Scan for the cell matching the given text and deliver its (x, y) coordinate at center. 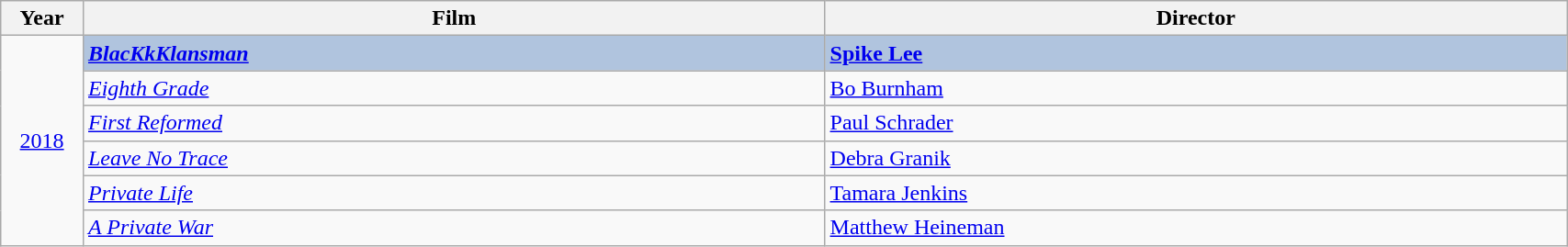
First Reformed (454, 123)
Eighth Grade (454, 88)
Director (1196, 18)
Matthew Heineman (1196, 228)
Private Life (454, 193)
A Private War (454, 228)
Leave No Trace (454, 158)
BlacKkKlansman (454, 53)
Paul Schrader (1196, 123)
Tamara Jenkins (1196, 193)
Debra Granik (1196, 158)
Film (454, 18)
Bo Burnham (1196, 88)
Year (42, 18)
Spike Lee (1196, 53)
2018 (42, 140)
